Identify which cell holds the provided text, then report its (x, y) central coordinate. 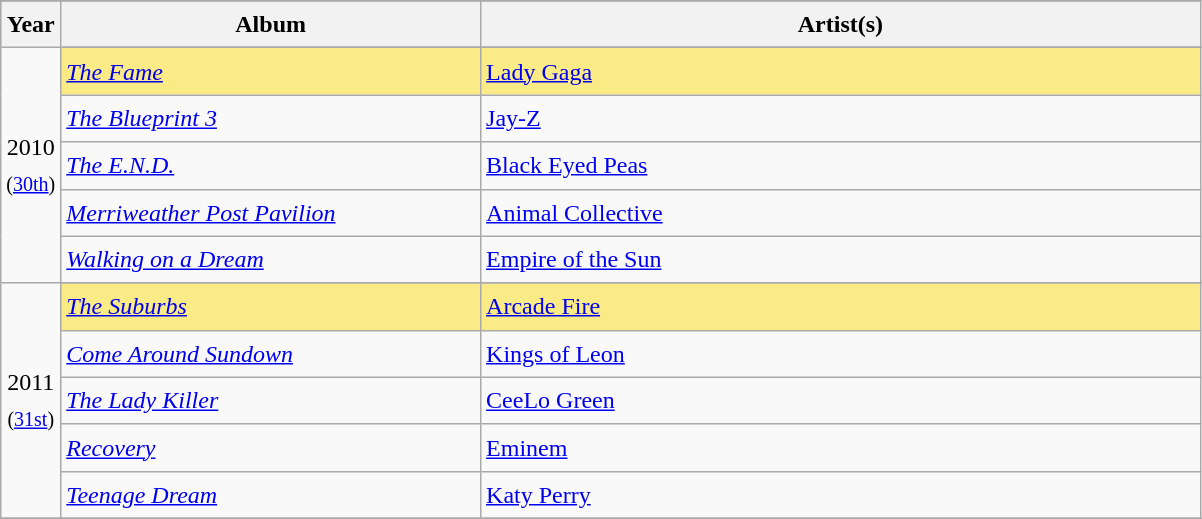
2010 (30th) (31, 166)
Year (31, 24)
Come Around Sundown (271, 354)
CeeLo Green (841, 400)
Arcade Fire (841, 306)
The Lady Killer (271, 400)
The E.N.D. (271, 166)
Black Eyed Peas (841, 166)
Artist(s) (841, 24)
Lady Gaga (841, 72)
Teenage Dream (271, 494)
Recovery (271, 448)
Walking on a Dream (271, 260)
The Blueprint 3 (271, 118)
2011 (31st) (31, 400)
Kings of Leon (841, 354)
The Fame (271, 72)
Eminem (841, 448)
Katy Perry (841, 494)
Empire of the Sun (841, 260)
Jay-Z (841, 118)
The Suburbs (271, 306)
Album (271, 24)
Animal Collective (841, 212)
Merriweather Post Pavilion (271, 212)
